Scan for the cell matching the given text and deliver its [x, y] coordinate at center. 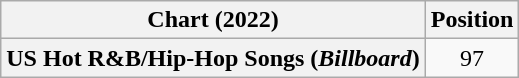
Position [472, 20]
Chart (2022) [213, 20]
97 [472, 58]
US Hot R&B/Hip-Hop Songs (Billboard) [213, 58]
